For the text-containing cell, return its midpoint in (X, Y) coordinate format. 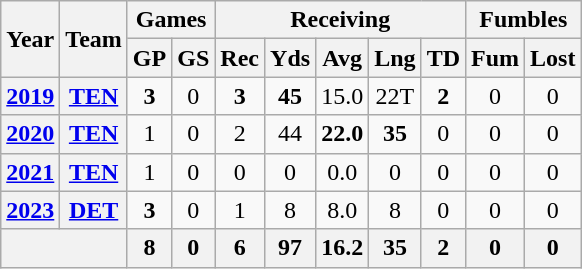
Lost (553, 58)
2023 (30, 210)
GS (194, 58)
0.0 (342, 172)
GP (149, 58)
44 (290, 134)
TD (443, 58)
16.2 (342, 248)
22.0 (342, 134)
Fum (496, 58)
8.0 (342, 210)
Lng (395, 58)
Team (94, 39)
Avg (342, 58)
Games (170, 20)
Receiving (340, 20)
2019 (30, 96)
Year (30, 39)
97 (290, 248)
15.0 (342, 96)
Fumbles (524, 20)
Yds (290, 58)
2021 (30, 172)
2020 (30, 134)
6 (240, 248)
45 (290, 96)
Rec (240, 58)
DET (94, 210)
22T (395, 96)
